Determine the [X, Y] coordinate at the center of the cell enclosing the given text.  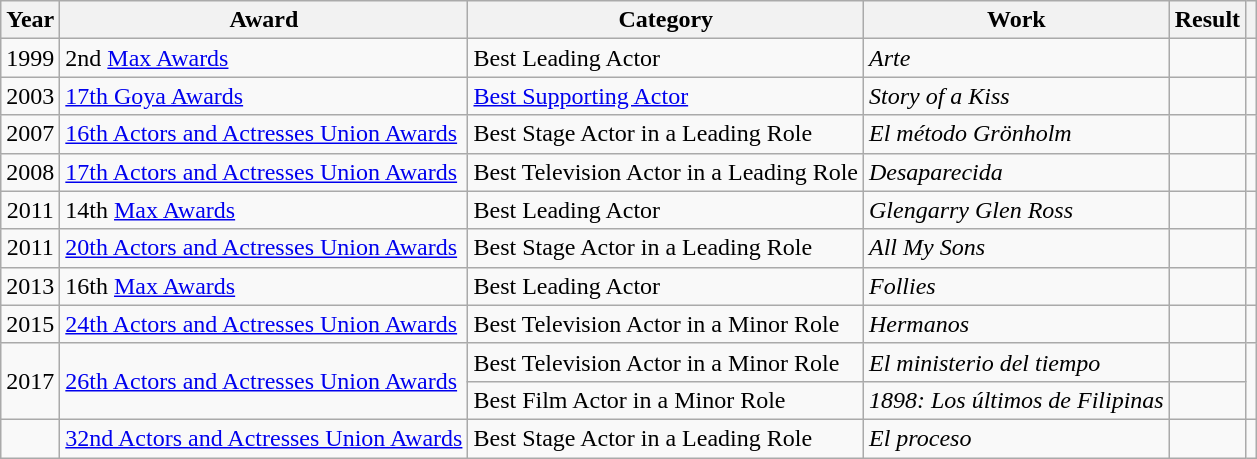
26th Actors and Actresses Union Awards [264, 381]
Award [264, 20]
16th Max Awards [264, 286]
20th Actors and Actresses Union Awards [264, 248]
Follies [1016, 286]
2008 [30, 172]
2017 [30, 381]
1999 [30, 58]
17th Actors and Actresses Union Awards [264, 172]
17th Goya Awards [264, 96]
2013 [30, 286]
2003 [30, 96]
24th Actors and Actresses Union Awards [264, 324]
Arte [1016, 58]
Result [1207, 20]
14th Max Awards [264, 210]
El ministerio del tiempo [1016, 362]
2nd Max Awards [264, 58]
Desaparecida [1016, 172]
Glengarry Glen Ross [1016, 210]
2015 [30, 324]
Work [1016, 20]
16th Actors and Actresses Union Awards [264, 134]
Year [30, 20]
El método Grönholm [1016, 134]
Category [666, 20]
32nd Actors and Actresses Union Awards [264, 438]
Best Television Actor in a Leading Role [666, 172]
Hermanos [1016, 324]
Best Film Actor in a Minor Role [666, 400]
All My Sons [1016, 248]
Story of a Kiss [1016, 96]
El proceso [1016, 438]
Best Supporting Actor [666, 96]
1898: Los últimos de Filipinas [1016, 400]
2007 [30, 134]
